Search for the cell housing the specified text and yield its (X, Y) center coordinate. 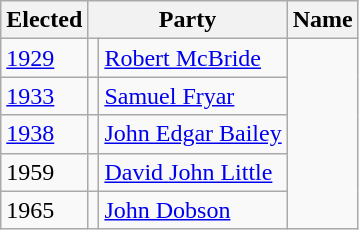
Elected (44, 20)
1933 (44, 96)
Name (322, 20)
John Edgar Bailey (193, 134)
Party (188, 20)
1959 (44, 172)
Samuel Fryar (193, 96)
1965 (44, 210)
John Dobson (193, 210)
1938 (44, 134)
Robert McBride (193, 58)
1929 (44, 58)
David John Little (193, 172)
